Detect which cell encompasses the target text, then output its [x, y] center coordinate. 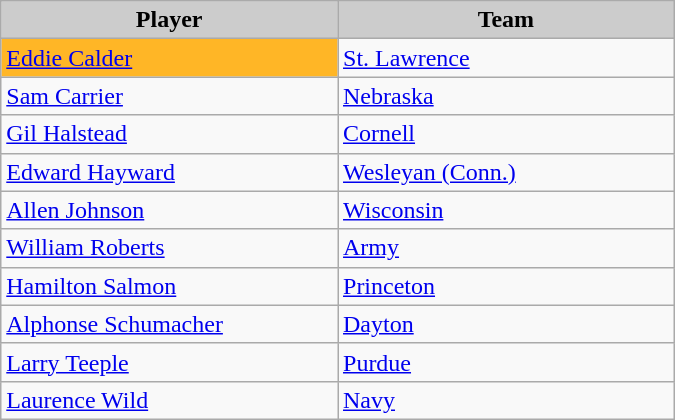
Cornell [506, 134]
Purdue [506, 362]
Allen Johnson [170, 210]
Player [170, 20]
Eddie Calder [170, 58]
Edward Hayward [170, 172]
Larry Teeple [170, 362]
Dayton [506, 324]
Army [506, 248]
Nebraska [506, 96]
Hamilton Salmon [170, 286]
Princeton [506, 286]
Laurence Wild [170, 400]
Wisconsin [506, 210]
William Roberts [170, 248]
Gil Halstead [170, 134]
Alphonse Schumacher [170, 324]
Team [506, 20]
St. Lawrence [506, 58]
Sam Carrier [170, 96]
Wesleyan (Conn.) [506, 172]
Navy [506, 400]
